Provide the (X, Y) coordinate of the cell's center where the given text is located.  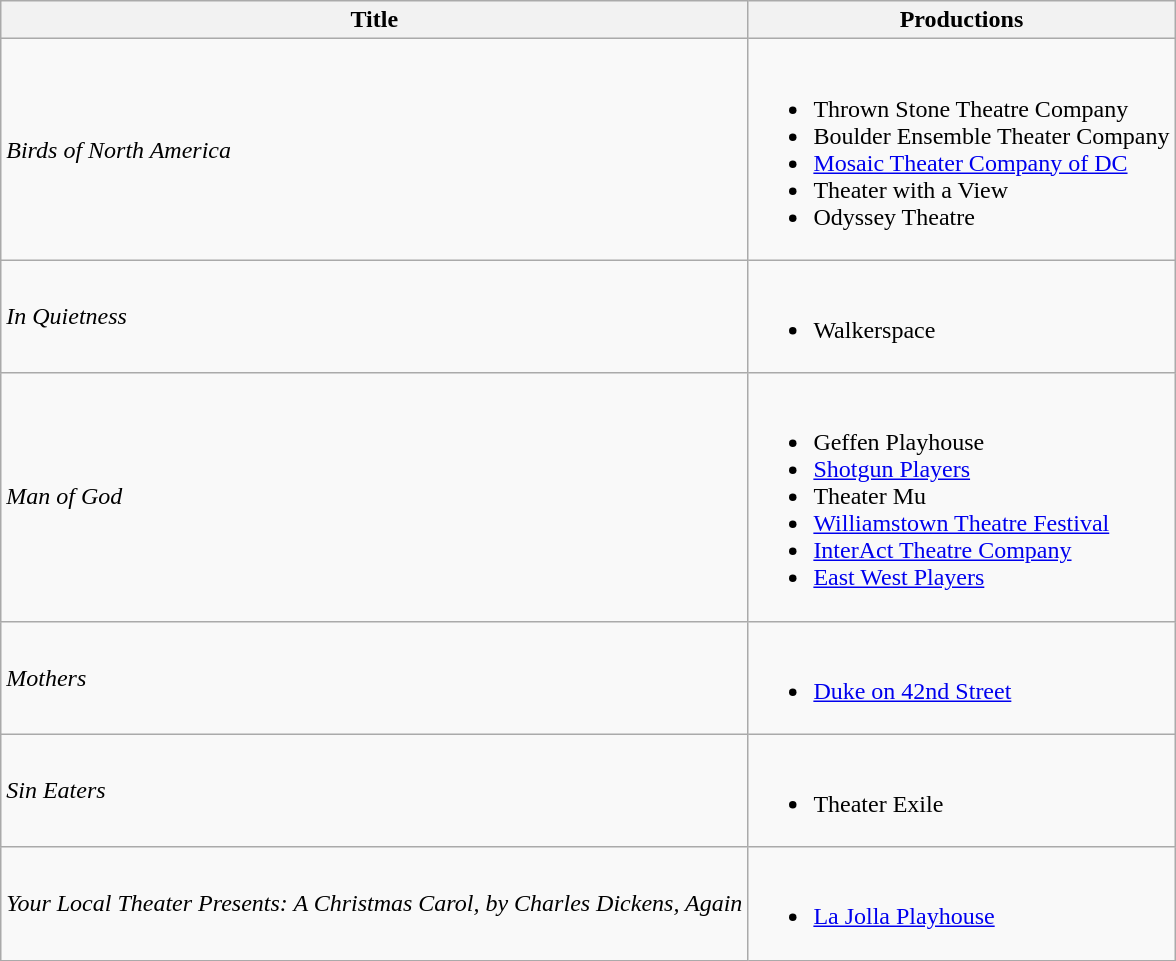
Mothers (374, 678)
Walkerspace (962, 316)
Thrown Stone Theatre CompanyBoulder Ensemble Theater CompanyMosaic Theater Company of DCTheater with a ViewOdyssey Theatre (962, 150)
Man of God (374, 497)
Geffen PlayhouseShotgun PlayersTheater MuWilliamstown Theatre FestivalInterAct Theatre CompanyEast West Players (962, 497)
La Jolla Playhouse (962, 904)
Productions (962, 20)
Title (374, 20)
Sin Eaters (374, 790)
Duke on 42nd Street (962, 678)
Birds of North America (374, 150)
In Quietness (374, 316)
Theater Exile (962, 790)
Your Local Theater Presents: A Christmas Carol, by Charles Dickens, Again (374, 904)
